Identify which cell holds the provided text, then report its (x, y) central coordinate. 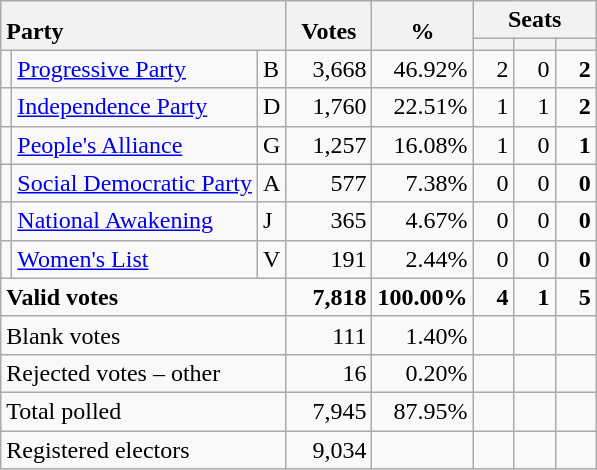
577 (329, 183)
Valid votes (144, 297)
1,257 (329, 145)
87.95% (422, 411)
V (271, 259)
111 (329, 335)
People's Alliance (135, 145)
3,668 (329, 69)
% (422, 26)
J (271, 221)
Rejected votes – other (144, 373)
7,945 (329, 411)
4.67% (422, 221)
National Awakening (135, 221)
0.20% (422, 373)
16 (329, 373)
9,034 (329, 449)
2.44% (422, 259)
191 (329, 259)
D (271, 107)
Progressive Party (135, 69)
1,760 (329, 107)
Registered electors (144, 449)
365 (329, 221)
16.08% (422, 145)
Independence Party (135, 107)
Social Democratic Party (135, 183)
46.92% (422, 69)
Party (144, 26)
A (271, 183)
7.38% (422, 183)
22.51% (422, 107)
G (271, 145)
Total polled (144, 411)
B (271, 69)
4 (494, 297)
Votes (329, 26)
Women's List (135, 259)
5 (576, 297)
100.00% (422, 297)
Seats (534, 20)
Blank votes (144, 335)
1.40% (422, 335)
7,818 (329, 297)
